Provide the [x, y] coordinate of the cell's center where the given text is located.  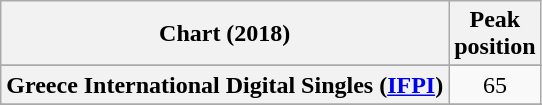
Greece International Digital Singles (IFPI) [225, 85]
Peakposition [495, 34]
65 [495, 85]
Chart (2018) [225, 34]
